From the cell containing the given text, extract its center point as [X, Y] coordinate. 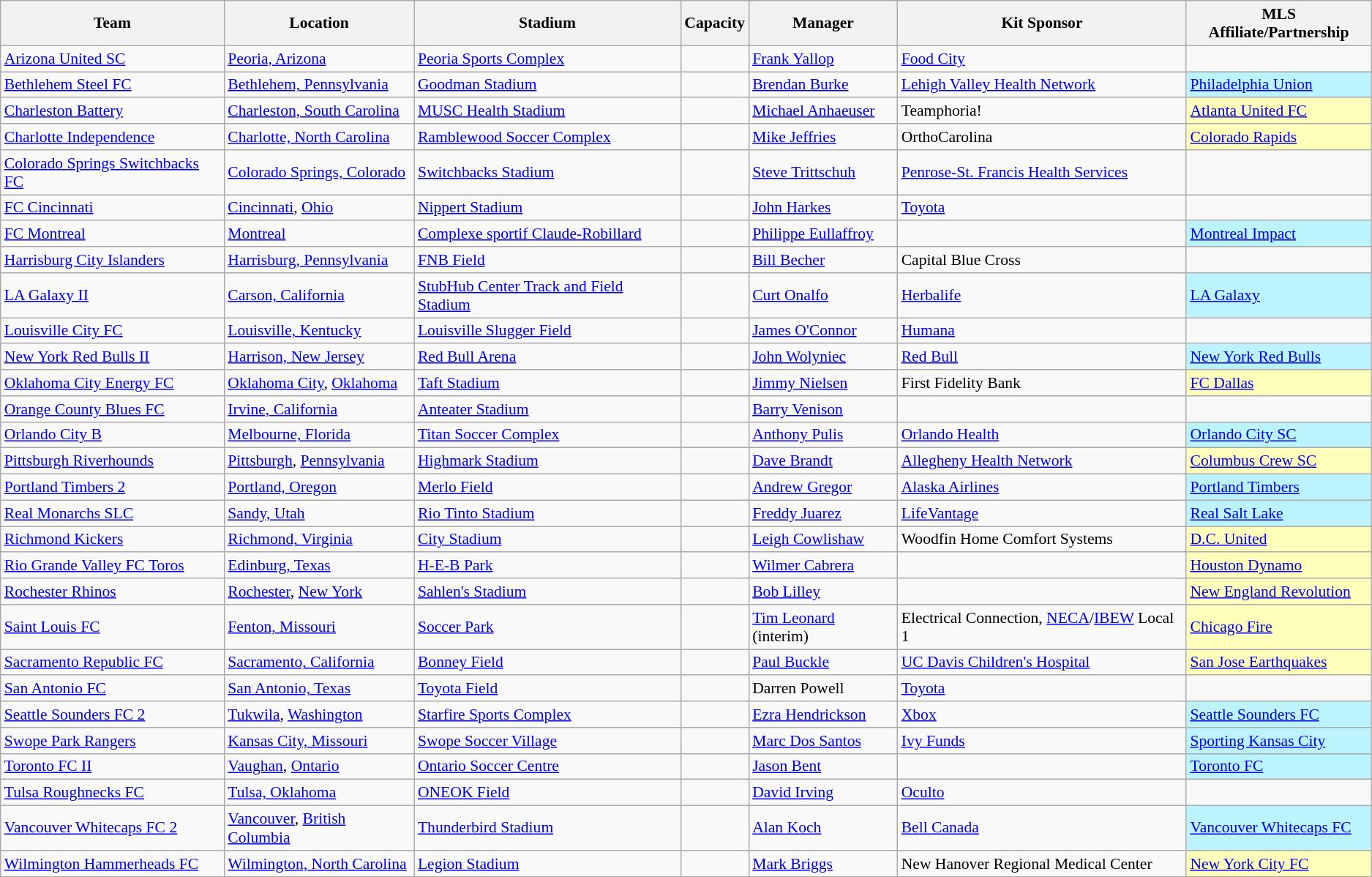
Tim Leonard (interim) [823, 627]
Irvine, California [319, 409]
City Stadium [547, 540]
Wilmer Cabrera [823, 566]
Montreal Impact [1278, 234]
Complexe sportif Claude-Robillard [547, 234]
Titan Soccer Complex [547, 435]
Soccer Park [547, 627]
MUSC Health Stadium [547, 111]
Tukwila, Washington [319, 714]
Bob Lilley [823, 591]
Melbourne, Florida [319, 435]
Switchbacks Stadium [547, 173]
Red Bull Arena [547, 357]
Barry Venison [823, 409]
Kit Sponsor [1042, 23]
Ivy Funds [1042, 741]
Sandy, Utah [319, 513]
Marc Dos Santos [823, 741]
Rochester Rhinos [113, 591]
Edinburg, Texas [319, 566]
Tulsa, Oklahoma [319, 793]
Electrical Connection, NECA/IBEW Local 1 [1042, 627]
Bethlehem Steel FC [113, 85]
LifeVantage [1042, 513]
Kansas City, Missouri [319, 741]
Seattle Sounders FC [1278, 714]
Swope Park Rangers [113, 741]
Nippert Stadium [547, 208]
Portland, Oregon [319, 488]
Food City [1042, 59]
Portland Timbers [1278, 488]
San Antonio FC [113, 689]
New York Red Bulls [1278, 357]
FNB Field [547, 260]
Sacramento Republic FC [113, 663]
Darren Powell [823, 689]
Mike Jeffries [823, 137]
Oklahoma City Energy FC [113, 383]
Philippe Eullaffroy [823, 234]
Alan Koch [823, 829]
Saint Louis FC [113, 627]
MLS Affiliate/Partnership [1278, 23]
Peoria Sports Complex [547, 59]
Charleston, South Carolina [319, 111]
Herbalife [1042, 296]
Dave Brandt [823, 461]
Vaughan, Ontario [319, 766]
Starfire Sports Complex [547, 714]
Swope Soccer Village [547, 741]
Lehigh Valley Health Network [1042, 85]
Vancouver, British Columbia [319, 829]
Brendan Burke [823, 85]
Paul Buckle [823, 663]
Curt Onalfo [823, 296]
Chicago Fire [1278, 627]
Harrisburg City Islanders [113, 260]
Stadium [547, 23]
Sahlen's Stadium [547, 591]
Louisville, Kentucky [319, 331]
Woodfin Home Comfort Systems [1042, 540]
ONEOK Field [547, 793]
John Harkes [823, 208]
Rio Grande Valley FC Toros [113, 566]
StubHub Center Track and Field Stadium [547, 296]
Montreal [319, 234]
Charlotte, North Carolina [319, 137]
Allegheny Health Network [1042, 461]
Orange County Blues FC [113, 409]
Steve Trittschuh [823, 173]
Anteater Stadium [547, 409]
Mark Briggs [823, 864]
Colorado Springs Switchbacks FC [113, 173]
Orlando City SC [1278, 435]
Bethlehem, Pennsylvania [319, 85]
Arizona United SC [113, 59]
Louisville Slugger Field [547, 331]
Portland Timbers 2 [113, 488]
Michael Anhaeuser [823, 111]
Charlotte Independence [113, 137]
Capital Blue Cross [1042, 260]
Oculto [1042, 793]
Fenton, Missouri [319, 627]
LA Galaxy II [113, 296]
Taft Stadium [547, 383]
Location [319, 23]
Atlanta United FC [1278, 111]
San Antonio, Texas [319, 689]
Cincinnati, Ohio [319, 208]
Orlando Health [1042, 435]
Thunderbird Stadium [547, 829]
Carson, California [319, 296]
Harrisburg, Pennsylvania [319, 260]
D.C. United [1278, 540]
H-E-B Park [547, 566]
New York City FC [1278, 864]
Sacramento, California [319, 663]
Columbus Crew SC [1278, 461]
James O'Connor [823, 331]
Red Bull [1042, 357]
Richmond, Virginia [319, 540]
New Hanover Regional Medical Center [1042, 864]
Rio Tinto Stadium [547, 513]
FC Montreal [113, 234]
Sporting Kansas City [1278, 741]
Harrison, New Jersey [319, 357]
Highmark Stadium [547, 461]
Houston Dynamo [1278, 566]
Alaska Airlines [1042, 488]
Vancouver Whitecaps FC [1278, 829]
Tulsa Roughnecks FC [113, 793]
Wilmington, North Carolina [319, 864]
Pittsburgh, Pennsylvania [319, 461]
Pittsburgh Riverhounds [113, 461]
Xbox [1042, 714]
Louisville City FC [113, 331]
John Wolyniec [823, 357]
Real Monarchs SLC [113, 513]
Jason Bent [823, 766]
Legion Stadium [547, 864]
FC Cincinnati [113, 208]
Anthony Pulis [823, 435]
New England Revolution [1278, 591]
Team [113, 23]
Oklahoma City, Oklahoma [319, 383]
New York Red Bulls II [113, 357]
Ramblewood Soccer Complex [547, 137]
Ezra Hendrickson [823, 714]
Jimmy Nielsen [823, 383]
Bonney Field [547, 663]
Andrew Gregor [823, 488]
Frank Yallop [823, 59]
FC Dallas [1278, 383]
Toronto FC II [113, 766]
Toronto FC [1278, 766]
Leigh Cowlishaw [823, 540]
Merlo Field [547, 488]
Rochester, New York [319, 591]
Toyota Field [547, 689]
Charleston Battery [113, 111]
Real Salt Lake [1278, 513]
Bell Canada [1042, 829]
Seattle Sounders FC 2 [113, 714]
Humana [1042, 331]
Richmond Kickers [113, 540]
Peoria, Arizona [319, 59]
Manager [823, 23]
Colorado Springs, Colorado [319, 173]
Wilmington Hammerheads FC [113, 864]
First Fidelity Bank [1042, 383]
Penrose-St. Francis Health Services [1042, 173]
LA Galaxy [1278, 296]
Orlando City B [113, 435]
Philadelphia Union [1278, 85]
San Jose Earthquakes [1278, 663]
Vancouver Whitecaps FC 2 [113, 829]
Ontario Soccer Centre [547, 766]
Capacity [714, 23]
Colorado Rapids [1278, 137]
Teamphoria! [1042, 111]
Bill Becher [823, 260]
David Irving [823, 793]
UC Davis Children's Hospital [1042, 663]
OrthoCarolina [1042, 137]
Goodman Stadium [547, 85]
Freddy Juarez [823, 513]
